From the cell containing the given text, extract its center point as (x, y) coordinate. 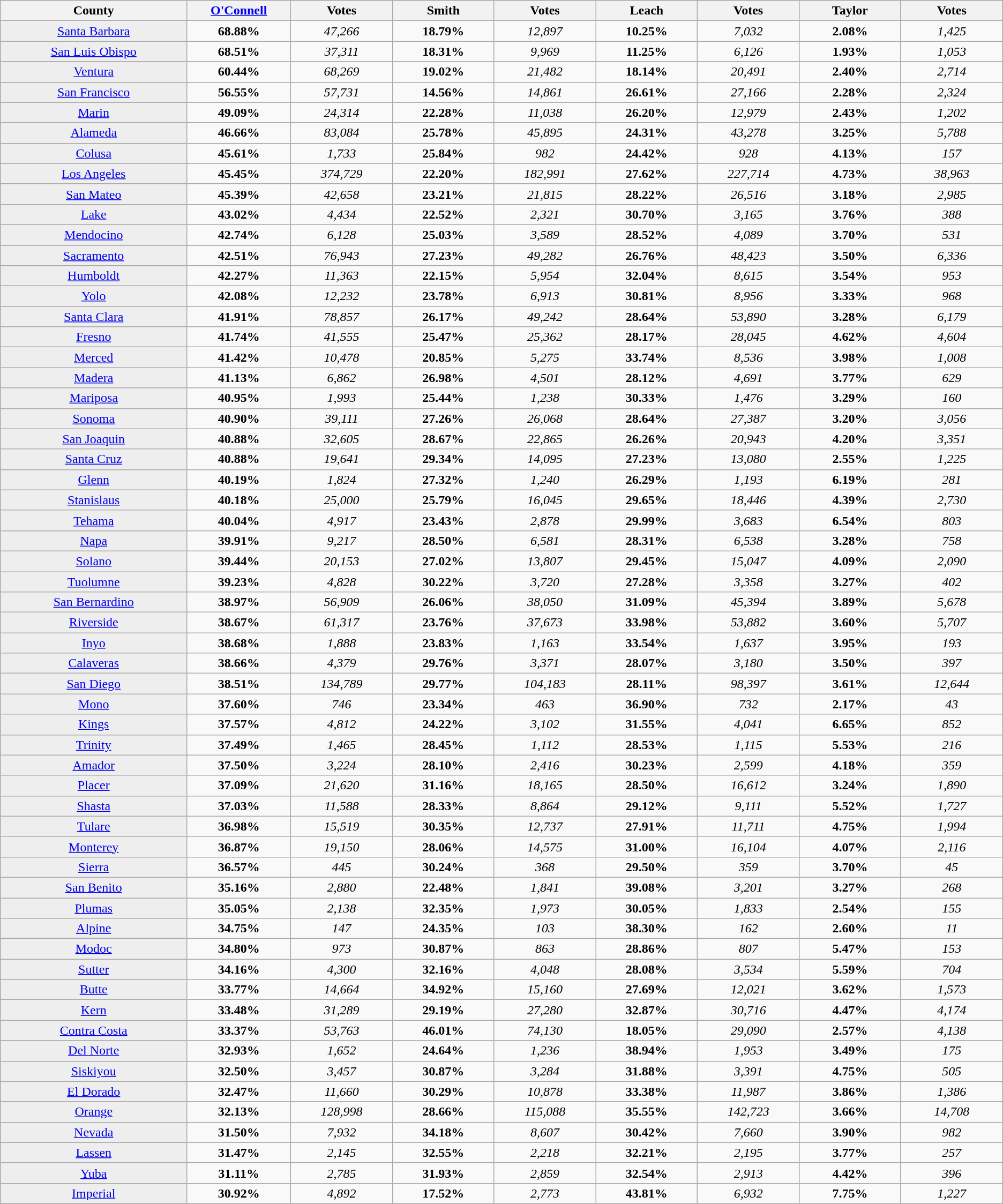
23.21% (443, 194)
23.76% (443, 623)
30.29% (443, 1091)
4,041 (748, 724)
25.79% (443, 500)
33.74% (647, 357)
Mariposa (94, 398)
5.59% (850, 969)
2,913 (748, 1173)
1,727 (952, 806)
4,048 (545, 969)
953 (952, 276)
49,282 (545, 256)
24.42% (647, 153)
6,538 (748, 541)
32.50% (239, 1071)
153 (952, 949)
30,716 (748, 1010)
38.97% (239, 602)
42,658 (342, 194)
30.23% (647, 765)
41.74% (239, 337)
4,812 (342, 724)
27.91% (647, 826)
County (94, 11)
45.45% (239, 174)
78,857 (342, 317)
31,289 (342, 1010)
O'Connell (239, 11)
53,882 (748, 623)
4,300 (342, 969)
162 (748, 929)
227,714 (748, 174)
40.95% (239, 398)
11 (952, 929)
3,224 (342, 765)
41.42% (239, 357)
25.03% (443, 235)
3,201 (748, 887)
45,895 (545, 133)
7,032 (748, 31)
35.05% (239, 908)
43,278 (748, 133)
31.50% (239, 1132)
1,888 (342, 643)
San Joaquin (94, 439)
Kings (94, 724)
3.60% (850, 623)
45.61% (239, 153)
Stanislaus (94, 500)
24.22% (443, 724)
3,165 (748, 214)
Sierra (94, 867)
20.85% (443, 357)
34.92% (443, 990)
37,673 (545, 623)
19,641 (342, 459)
38,963 (952, 174)
10,478 (342, 357)
4,434 (342, 214)
Lake (94, 214)
53,763 (342, 1030)
14,575 (545, 847)
34.18% (443, 1132)
4.13% (850, 153)
397 (952, 663)
5,678 (952, 602)
Santa Cruz (94, 459)
445 (342, 867)
4.07% (850, 847)
852 (952, 724)
37.60% (239, 704)
2,985 (952, 194)
30.81% (647, 296)
531 (952, 235)
1,053 (952, 51)
28.66% (443, 1112)
Merced (94, 357)
3,284 (545, 1071)
193 (952, 643)
33.77% (239, 990)
2,195 (748, 1153)
6.19% (850, 480)
803 (952, 520)
49,242 (545, 317)
Calaveras (94, 663)
Madera (94, 378)
61,317 (342, 623)
3.20% (850, 418)
3.49% (850, 1051)
45,394 (748, 602)
23.78% (443, 296)
115,088 (545, 1112)
4,691 (748, 378)
30.05% (647, 908)
28,045 (748, 337)
5,954 (545, 276)
27.26% (443, 418)
2,785 (342, 1173)
98,397 (748, 684)
3,683 (748, 520)
Modoc (94, 949)
1,008 (952, 357)
1,733 (342, 153)
Colusa (94, 153)
257 (952, 1153)
3,180 (748, 663)
33.54% (647, 643)
Sutter (94, 969)
2,599 (748, 765)
11,660 (342, 1091)
16,612 (748, 786)
2,773 (545, 1193)
32.35% (443, 908)
29,090 (748, 1030)
27.69% (647, 990)
1,994 (952, 826)
2.43% (850, 113)
San Benito (94, 887)
22,865 (545, 439)
25.84% (443, 153)
8,956 (748, 296)
7.75% (850, 1193)
Fresno (94, 337)
1,824 (342, 480)
32.47% (239, 1091)
29.65% (647, 500)
21,620 (342, 786)
30.92% (239, 1193)
34.80% (239, 949)
18.14% (647, 72)
9,969 (545, 51)
Solano (94, 561)
1,890 (952, 786)
34.16% (239, 969)
28.33% (443, 806)
45 (952, 867)
2.55% (850, 459)
928 (748, 153)
Amador (94, 765)
28.17% (647, 337)
56.55% (239, 92)
4.20% (850, 439)
807 (748, 949)
43.02% (239, 214)
32.55% (443, 1153)
Alameda (94, 133)
Yolo (94, 296)
8,615 (748, 276)
1,240 (545, 480)
1,993 (342, 398)
Napa (94, 541)
175 (952, 1051)
27,166 (748, 92)
2.08% (850, 31)
20,153 (342, 561)
37,311 (342, 51)
31.00% (647, 847)
26.76% (647, 256)
3,457 (342, 1071)
3.61% (850, 684)
19.02% (443, 72)
1,238 (545, 398)
74,130 (545, 1030)
40.18% (239, 500)
182,991 (545, 174)
1,425 (952, 31)
2.60% (850, 929)
12,232 (342, 296)
14,708 (952, 1112)
2,116 (952, 847)
33.48% (239, 1010)
1,637 (748, 643)
368 (545, 867)
142,723 (748, 1112)
39.23% (239, 581)
1,953 (748, 1051)
57,731 (342, 92)
29.19% (443, 1010)
29.77% (443, 684)
35.55% (647, 1112)
Nevada (94, 1132)
37.50% (239, 765)
39.08% (647, 887)
4,501 (545, 378)
Lassen (94, 1153)
3.66% (850, 1112)
Humboldt (94, 276)
15,519 (342, 826)
134,789 (342, 684)
3,589 (545, 235)
38.30% (647, 929)
2,218 (545, 1153)
Inyo (94, 643)
5,275 (545, 357)
268 (952, 887)
Siskiyou (94, 1071)
3.90% (850, 1132)
863 (545, 949)
28.67% (443, 439)
36.90% (647, 704)
43 (952, 704)
31.88% (647, 1071)
2,321 (545, 214)
26.61% (647, 92)
2,324 (952, 92)
12,737 (545, 826)
28.52% (647, 235)
38.94% (647, 1051)
32.21% (647, 1153)
505 (952, 1071)
4,828 (342, 581)
Orange (94, 1112)
32.16% (443, 969)
1,841 (545, 887)
41.91% (239, 317)
374,729 (342, 174)
20,943 (748, 439)
6,862 (342, 378)
2,138 (342, 908)
31.11% (239, 1173)
22.28% (443, 113)
24.64% (443, 1051)
12,979 (748, 113)
Leach (647, 11)
2,730 (952, 500)
1,386 (952, 1091)
2.28% (850, 92)
49.09% (239, 113)
Imperial (94, 1193)
14,861 (545, 92)
5,707 (952, 623)
Plumas (94, 908)
37.49% (239, 745)
28.53% (647, 745)
30.24% (443, 867)
37.57% (239, 724)
2,714 (952, 72)
28.31% (647, 541)
27.02% (443, 561)
Tehama (94, 520)
Smith (443, 11)
157 (952, 153)
1,652 (342, 1051)
25,000 (342, 500)
36.87% (239, 847)
60.44% (239, 72)
4,892 (342, 1193)
103 (545, 929)
4.62% (850, 337)
25.47% (443, 337)
18,446 (748, 500)
7,932 (342, 1132)
2,090 (952, 561)
3.54% (850, 276)
30.33% (647, 398)
3,358 (748, 581)
12,644 (952, 684)
30.35% (443, 826)
33.38% (647, 1091)
24.35% (443, 929)
31.09% (647, 602)
3.29% (850, 398)
10.25% (647, 31)
El Dorado (94, 1091)
28.11% (647, 684)
48,423 (748, 256)
3.76% (850, 214)
Taylor (850, 11)
25,362 (545, 337)
3.62% (850, 990)
34.75% (239, 929)
San Bernardino (94, 602)
8,607 (545, 1132)
26.20% (647, 113)
396 (952, 1173)
1.93% (850, 51)
6,179 (952, 317)
Sacramento (94, 256)
3,391 (748, 1071)
3.98% (850, 357)
973 (342, 949)
Alpine (94, 929)
32.93% (239, 1051)
9,217 (342, 541)
39.91% (239, 541)
Sonoma (94, 418)
Monterey (94, 847)
Kern (94, 1010)
6,913 (545, 296)
Contra Costa (94, 1030)
32.54% (647, 1173)
18.79% (443, 31)
31.16% (443, 786)
1,573 (952, 990)
1,225 (952, 459)
11,711 (748, 826)
47,266 (342, 31)
758 (952, 541)
3.89% (850, 602)
28.12% (647, 378)
25.78% (443, 133)
11,038 (545, 113)
68,269 (342, 72)
4,174 (952, 1010)
25.44% (443, 398)
629 (952, 378)
38.67% (239, 623)
18,165 (545, 786)
6,126 (748, 51)
2.57% (850, 1030)
56,909 (342, 602)
1,163 (545, 643)
28.45% (443, 745)
18.05% (647, 1030)
388 (952, 214)
2,880 (342, 887)
3.95% (850, 643)
1,227 (952, 1193)
3.24% (850, 786)
27,280 (545, 1010)
23.34% (443, 704)
38.51% (239, 684)
Ventura (94, 72)
128,998 (342, 1112)
28.08% (647, 969)
402 (952, 581)
San Francisco (94, 92)
83,084 (342, 133)
42.27% (239, 276)
4,089 (748, 235)
Santa Barbara (94, 31)
5.47% (850, 949)
5,788 (952, 133)
13,080 (748, 459)
40.90% (239, 418)
11,588 (342, 806)
26.17% (443, 317)
22.52% (443, 214)
3,102 (545, 724)
27,387 (748, 418)
30.22% (443, 581)
4,917 (342, 520)
42.08% (239, 296)
11,363 (342, 276)
3,534 (748, 969)
10,878 (545, 1091)
1,112 (545, 745)
14,095 (545, 459)
968 (952, 296)
6.54% (850, 520)
31.93% (443, 1173)
24.31% (647, 133)
160 (952, 398)
1,476 (748, 398)
40.04% (239, 520)
Los Angeles (94, 174)
36.57% (239, 867)
15,047 (748, 561)
704 (952, 969)
35.16% (239, 887)
Placer (94, 786)
4,379 (342, 663)
14,664 (342, 990)
1,465 (342, 745)
6,932 (748, 1193)
Tulare (94, 826)
2.40% (850, 72)
23.83% (443, 643)
23.43% (443, 520)
29.76% (443, 663)
9,111 (748, 806)
4,604 (952, 337)
San Luis Obispo (94, 51)
22.48% (443, 887)
3,351 (952, 439)
68.88% (239, 31)
8,536 (748, 357)
Mendocino (94, 235)
15,160 (545, 990)
3.18% (850, 194)
Trinity (94, 745)
21,482 (545, 72)
24,314 (342, 113)
30.42% (647, 1132)
17.52% (443, 1193)
76,943 (342, 256)
13,807 (545, 561)
29.50% (647, 867)
4,138 (952, 1030)
Butte (94, 990)
42.51% (239, 256)
22.20% (443, 174)
11,987 (748, 1091)
6,336 (952, 256)
3.25% (850, 133)
31.47% (239, 1153)
3.86% (850, 1091)
2,145 (342, 1153)
3.33% (850, 296)
4.42% (850, 1173)
32.13% (239, 1112)
29.45% (647, 561)
Marin (94, 113)
Shasta (94, 806)
37.03% (239, 806)
732 (748, 704)
147 (342, 929)
2,416 (545, 765)
29.12% (647, 806)
6,128 (342, 235)
36.98% (239, 826)
104,183 (545, 684)
2.17% (850, 704)
Del Norte (94, 1051)
San Mateo (94, 194)
1,236 (545, 1051)
26.26% (647, 439)
Tuolumne (94, 581)
28.06% (443, 847)
37.09% (239, 786)
3,371 (545, 663)
11.25% (647, 51)
2,859 (545, 1173)
46.66% (239, 133)
26,516 (748, 194)
1,115 (748, 745)
26.29% (647, 480)
12,021 (748, 990)
1,973 (545, 908)
463 (545, 704)
1,202 (952, 113)
22.15% (443, 276)
33.37% (239, 1030)
27.28% (647, 581)
21,815 (545, 194)
38,050 (545, 602)
4.39% (850, 500)
1,193 (748, 480)
Riverside (94, 623)
155 (952, 908)
68.51% (239, 51)
39,111 (342, 418)
746 (342, 704)
42.74% (239, 235)
281 (952, 480)
28.86% (647, 949)
45.39% (239, 194)
32.04% (647, 276)
29.34% (443, 459)
26,068 (545, 418)
14.56% (443, 92)
16,104 (748, 847)
27.32% (443, 480)
41.13% (239, 378)
4.47% (850, 1010)
16,045 (545, 500)
53,890 (748, 317)
33.98% (647, 623)
43.81% (647, 1193)
4.18% (850, 765)
27.62% (647, 174)
Santa Clara (94, 317)
46.01% (443, 1030)
40.19% (239, 480)
San Diego (94, 684)
8,864 (545, 806)
39.44% (239, 561)
18.31% (443, 51)
31.55% (647, 724)
19,150 (342, 847)
1,833 (748, 908)
28.07% (647, 663)
6.65% (850, 724)
2,878 (545, 520)
Mono (94, 704)
38.68% (239, 643)
Yuba (94, 1173)
5.53% (850, 745)
2.54% (850, 908)
20,491 (748, 72)
28.10% (443, 765)
28.22% (647, 194)
7,660 (748, 1132)
3,056 (952, 418)
41,555 (342, 337)
26.98% (443, 378)
4.73% (850, 174)
30.70% (647, 214)
12,897 (545, 31)
Glenn (94, 480)
32,605 (342, 439)
216 (952, 745)
5.52% (850, 806)
4.09% (850, 561)
29.99% (647, 520)
3,720 (545, 581)
26.06% (443, 602)
32.87% (647, 1010)
6,581 (545, 541)
38.66% (239, 663)
